Return (x, y) of the center of cell containing provided text 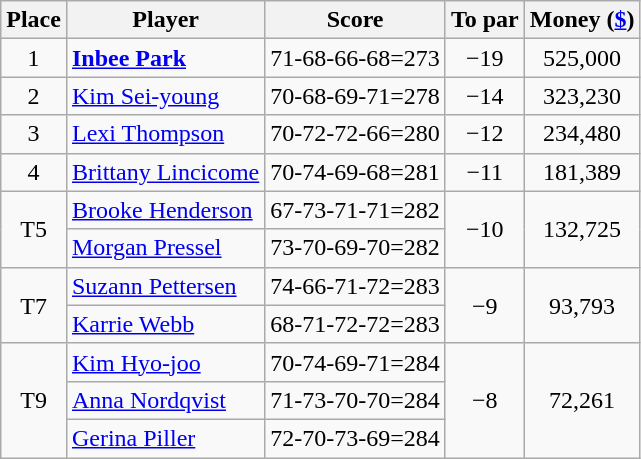
70-74-69-71=284 (356, 362)
−14 (484, 96)
132,725 (582, 229)
72,261 (582, 400)
323,230 (582, 96)
4 (34, 172)
−11 (484, 172)
T9 (34, 400)
T5 (34, 229)
181,389 (582, 172)
Score (356, 20)
Gerina Piller (165, 438)
71-68-66-68=273 (356, 58)
Money ($) (582, 20)
73-70-69-70=282 (356, 248)
Morgan Pressel (165, 248)
T7 (34, 305)
−10 (484, 229)
−19 (484, 58)
Brooke Henderson (165, 210)
Inbee Park (165, 58)
70-68-69-71=278 (356, 96)
2 (34, 96)
70-74-69-68=281 (356, 172)
Kim Hyo-joo (165, 362)
1 (34, 58)
Karrie Webb (165, 324)
71-73-70-70=284 (356, 400)
234,480 (582, 134)
Anna Nordqvist (165, 400)
3 (34, 134)
−8 (484, 400)
70-72-72-66=280 (356, 134)
74-66-71-72=283 (356, 286)
Suzann Pettersen (165, 286)
−12 (484, 134)
Brittany Lincicome (165, 172)
Player (165, 20)
Kim Sei-young (165, 96)
−9 (484, 305)
67-73-71-71=282 (356, 210)
72-70-73-69=284 (356, 438)
Lexi Thompson (165, 134)
To par (484, 20)
Place (34, 20)
525,000 (582, 58)
93,793 (582, 305)
68-71-72-72=283 (356, 324)
